Detect which cell encompasses the target text, then output its (X, Y) center coordinate. 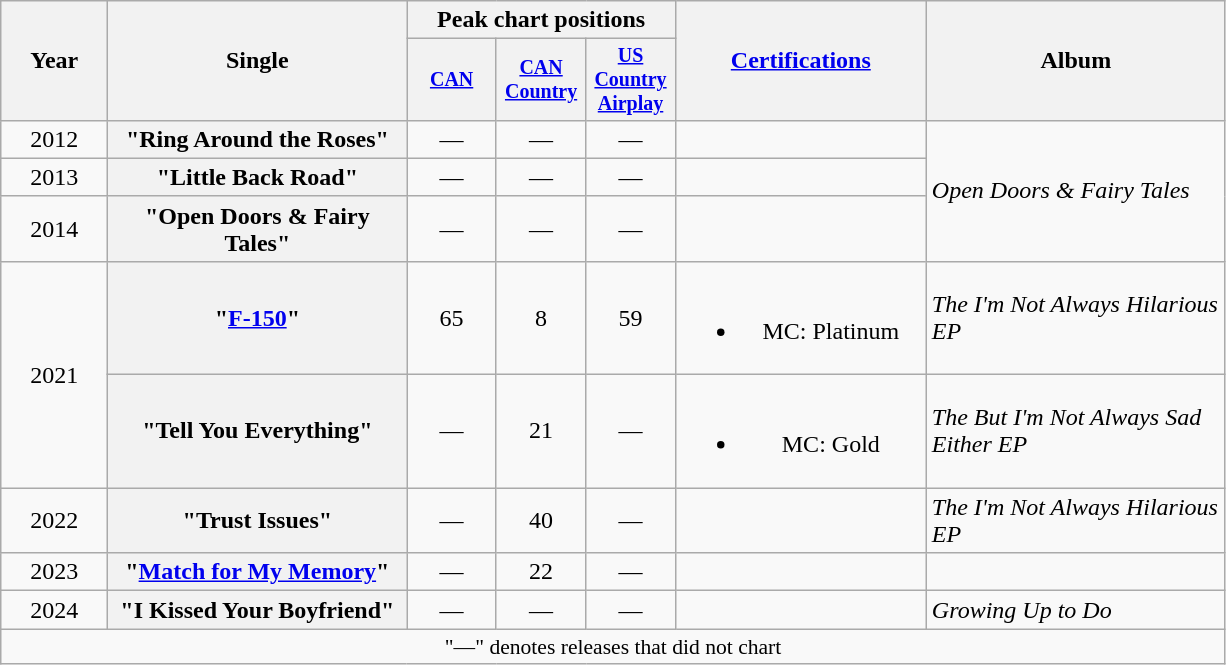
2023 (54, 572)
CANCountry (540, 80)
8 (540, 318)
22 (540, 572)
21 (540, 432)
MC: Gold (800, 432)
Album (1076, 61)
2021 (54, 374)
40 (540, 520)
The But I'm Not Always Sad Either EP (1076, 432)
Peak chart positions (541, 20)
"F-150" (258, 318)
Open Doors & Fairy Tales (1076, 190)
"Match for My Memory" (258, 572)
MC: Platinum (800, 318)
2024 (54, 610)
59 (630, 318)
2013 (54, 177)
CAN (452, 80)
"Ring Around the Roses" (258, 139)
"Little Back Road" (258, 177)
Year (54, 61)
"—" denotes releases that did not chart (614, 647)
"Open Doors & Fairy Tales" (258, 228)
"I Kissed Your Boyfriend" (258, 610)
65 (452, 318)
"Trust Issues" (258, 520)
USCountryAirplay (630, 80)
"Tell You Everything" (258, 432)
2022 (54, 520)
2012 (54, 139)
Growing Up to Do (1076, 610)
Certifications (800, 61)
2014 (54, 228)
Single (258, 61)
